Locate the cell with the specified text and output its (x, y) center coordinate. 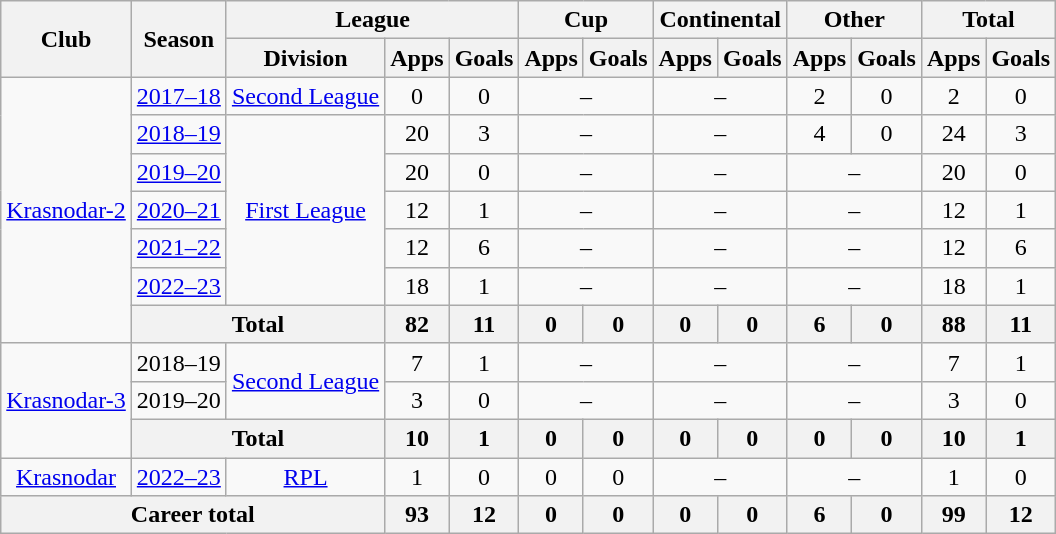
2017–18 (178, 96)
93 (417, 515)
RPL (305, 477)
Career total (193, 515)
Krasnodar-2 (66, 210)
League (372, 20)
99 (953, 515)
First League (305, 210)
Cup (586, 20)
Krasnodar (66, 477)
Division (305, 58)
88 (953, 324)
Krasnodar-3 (66, 400)
4 (819, 134)
82 (417, 324)
Continental (720, 20)
2021–22 (178, 248)
Club (66, 39)
Season (178, 39)
Other (854, 20)
2020–21 (178, 210)
24 (953, 134)
